Capture the cell that displays the provided text and extract its [X, Y] central coordinate. 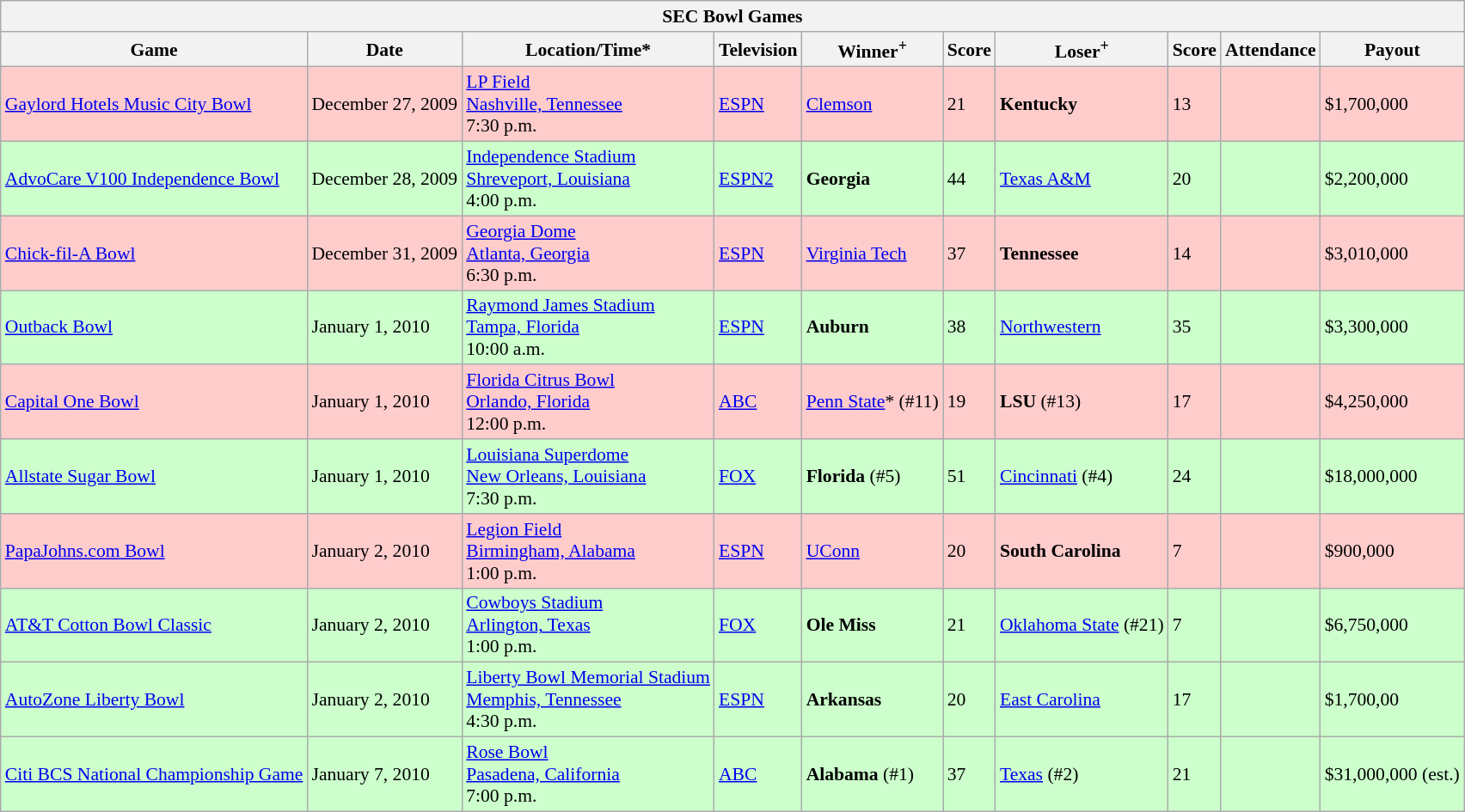
Television [758, 50]
Alabama (#1) [873, 775]
$6,750,000 [1393, 626]
Cincinnati (#4) [1082, 476]
PapaJohns.com Bowl [155, 552]
Ole Miss [873, 626]
$31,000,000 (est.) [1393, 775]
24 [1195, 476]
Florida Citrus BowlOrlando, Florida12:00 p.m. [588, 402]
$4,250,000 [1393, 402]
$1,700,00 [1393, 699]
Rose BowlPasadena, California7:00 p.m. [588, 775]
Georgia [873, 179]
Arkansas [873, 699]
January 7, 2010 [384, 775]
13 [1195, 105]
Legion FieldBirmingham, Alabama1:00 p.m. [588, 552]
South Carolina [1082, 552]
19 [970, 402]
Clemson [873, 105]
Location/Time* [588, 50]
$3,300,000 [1393, 328]
$900,000 [1393, 552]
Payout [1393, 50]
ESPN2 [758, 179]
Texas A&M [1082, 179]
AutoZone Liberty Bowl [155, 699]
Northwestern [1082, 328]
51 [970, 476]
44 [970, 179]
Kentucky [1082, 105]
Penn State* (#11) [873, 402]
Virginia Tech [873, 253]
Cowboys StadiumArlington, Texas1:00 p.m. [588, 626]
SEC Bowl Games [732, 16]
Date [384, 50]
Gaylord Hotels Music City Bowl [155, 105]
December 28, 2009 [384, 179]
December 31, 2009 [384, 253]
December 27, 2009 [384, 105]
East Carolina [1082, 699]
14 [1195, 253]
Allstate Sugar Bowl [155, 476]
$18,000,000 [1393, 476]
Capital One Bowl [155, 402]
LSU (#13) [1082, 402]
Loser+ [1082, 50]
Raymond James StadiumTampa, Florida10:00 a.m. [588, 328]
Independence StadiumShreveport, Louisiana4:00 p.m. [588, 179]
AT&T Cotton Bowl Classic [155, 626]
Liberty Bowl Memorial StadiumMemphis, Tennessee4:30 p.m. [588, 699]
$1,700,000 [1393, 105]
Georgia DomeAtlanta, Georgia6:30 p.m. [588, 253]
Tennessee [1082, 253]
Oklahoma State (#21) [1082, 626]
UConn [873, 552]
$2,200,000 [1393, 179]
Winner+ [873, 50]
Auburn [873, 328]
Chick-fil-A Bowl [155, 253]
38 [970, 328]
Louisiana SuperdomeNew Orleans, Louisiana7:30 p.m. [588, 476]
Attendance [1271, 50]
Texas (#2) [1082, 775]
35 [1195, 328]
Florida (#5) [873, 476]
Outback Bowl [155, 328]
LP FieldNashville, Tennessee7:30 p.m. [588, 105]
Citi BCS National Championship Game [155, 775]
Game [155, 50]
$3,010,000 [1393, 253]
AdvoCare V100 Independence Bowl [155, 179]
